Return the (X, Y) coordinate for the center point of the cell that contains the specified text.  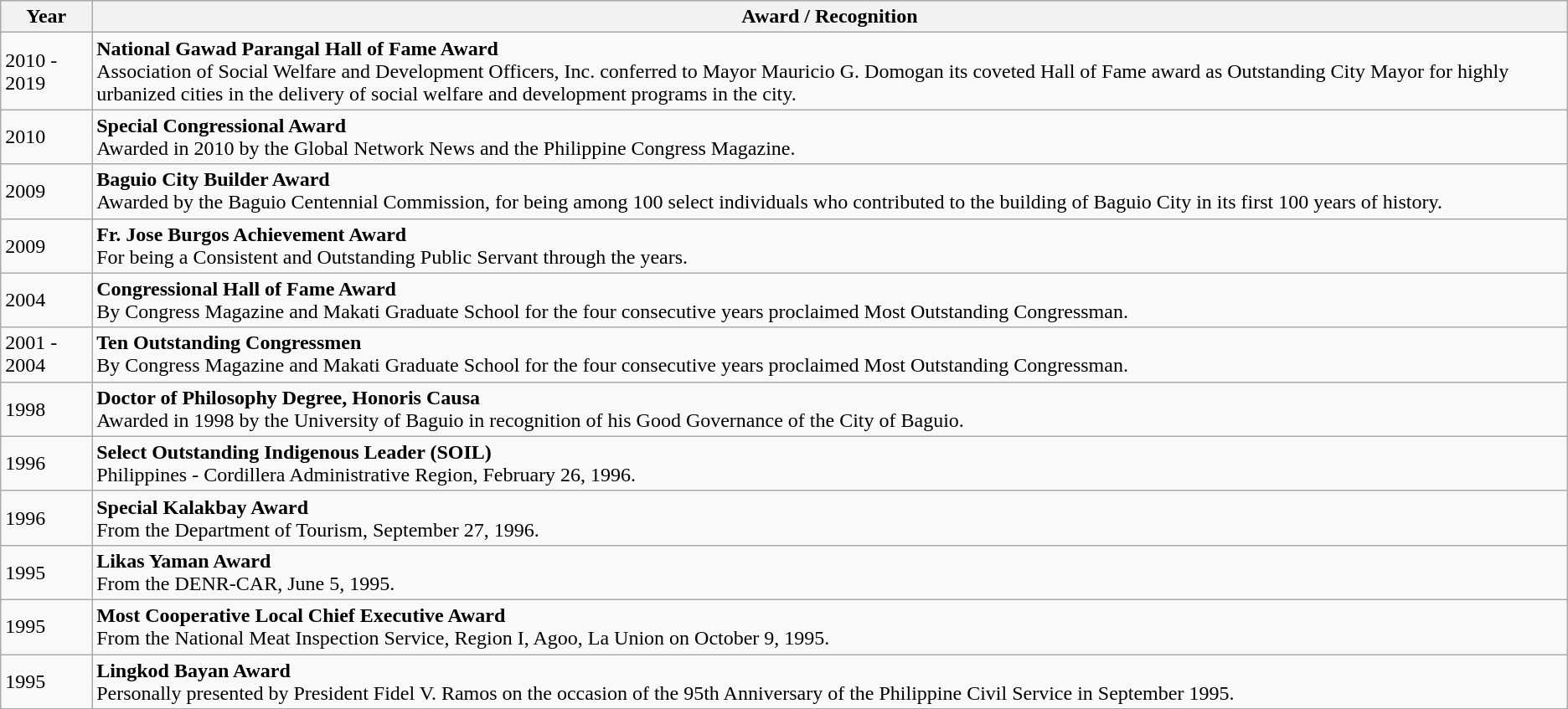
Special Congressional AwardAwarded in 2010 by the Global Network News and the Philippine Congress Magazine. (830, 137)
Most Cooperative Local Chief Executive AwardFrom the National Meat Inspection Service, Region I, Agoo, La Union on October 9, 1995. (830, 626)
2001 - 2004 (47, 355)
Award / Recognition (830, 17)
Ten Outstanding CongressmenBy Congress Magazine and Makati Graduate School for the four consecutive years proclaimed Most Outstanding Congressman. (830, 355)
Likas Yaman AwardFrom the DENR-CAR, June 5, 1995. (830, 573)
1998 (47, 408)
Year (47, 17)
2010 (47, 137)
2004 (47, 300)
Special Kalakbay AwardFrom the Department of Tourism, September 27, 1996. (830, 517)
Select Outstanding Indigenous Leader (SOIL)Philippines - Cordillera Administrative Region, February 26, 1996. (830, 464)
Fr. Jose Burgos Achievement AwardFor being a Consistent and Outstanding Public Servant through the years. (830, 246)
2010 - 2019 (47, 71)
Doctor of Philosophy Degree, Honoris CausaAwarded in 1998 by the University of Baguio in recognition of his Good Governance of the City of Baguio. (830, 408)
